From the cell containing the given text, extract its center point as [x, y] coordinate. 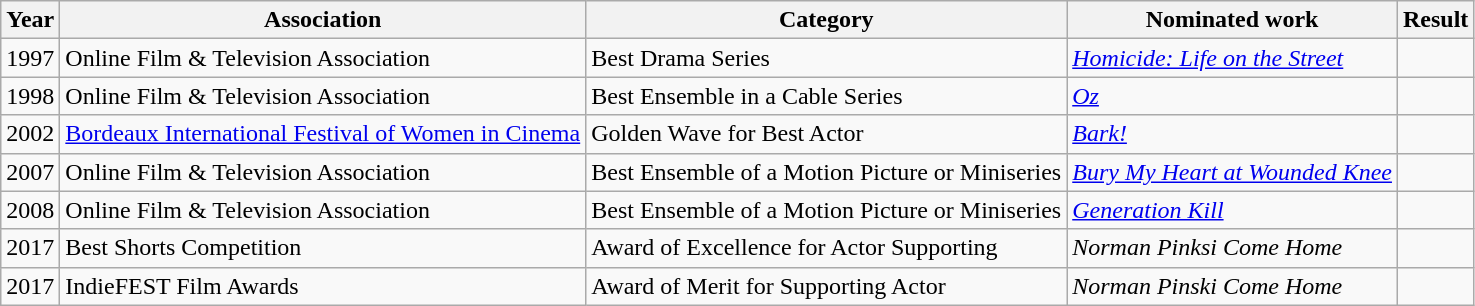
Best Ensemble in a Cable Series [826, 96]
2008 [30, 210]
2002 [30, 134]
2007 [30, 172]
Association [323, 20]
Nominated work [1232, 20]
Golden Wave for Best Actor [826, 134]
Oz [1232, 96]
IndieFEST Film Awards [323, 286]
Norman Pinksi Come Home [1232, 248]
Bordeaux International Festival of Women in Cinema [323, 134]
Year [30, 20]
Award of Excellence for Actor Supporting [826, 248]
Category [826, 20]
Result [1435, 20]
Bark! [1232, 134]
Homicide: Life on the Street [1232, 58]
Award of Merit for Supporting Actor [826, 286]
1997 [30, 58]
Norman Pinski Come Home [1232, 286]
Generation Kill [1232, 210]
Best Shorts Competition [323, 248]
Bury My Heart at Wounded Knee [1232, 172]
Best Drama Series [826, 58]
1998 [30, 96]
